Detect which cell encompasses the target text, then output its [X, Y] center coordinate. 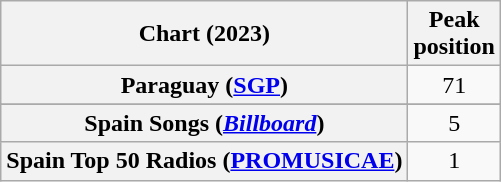
Paraguay (SGP) [204, 85]
1 [454, 161]
Peakposition [454, 34]
Chart (2023) [204, 34]
71 [454, 85]
5 [454, 123]
Spain Top 50 Radios (PROMUSICAE) [204, 161]
Spain Songs (Billboard) [204, 123]
